Return the [x, y] coordinate for the center point of the cell that contains the specified text.  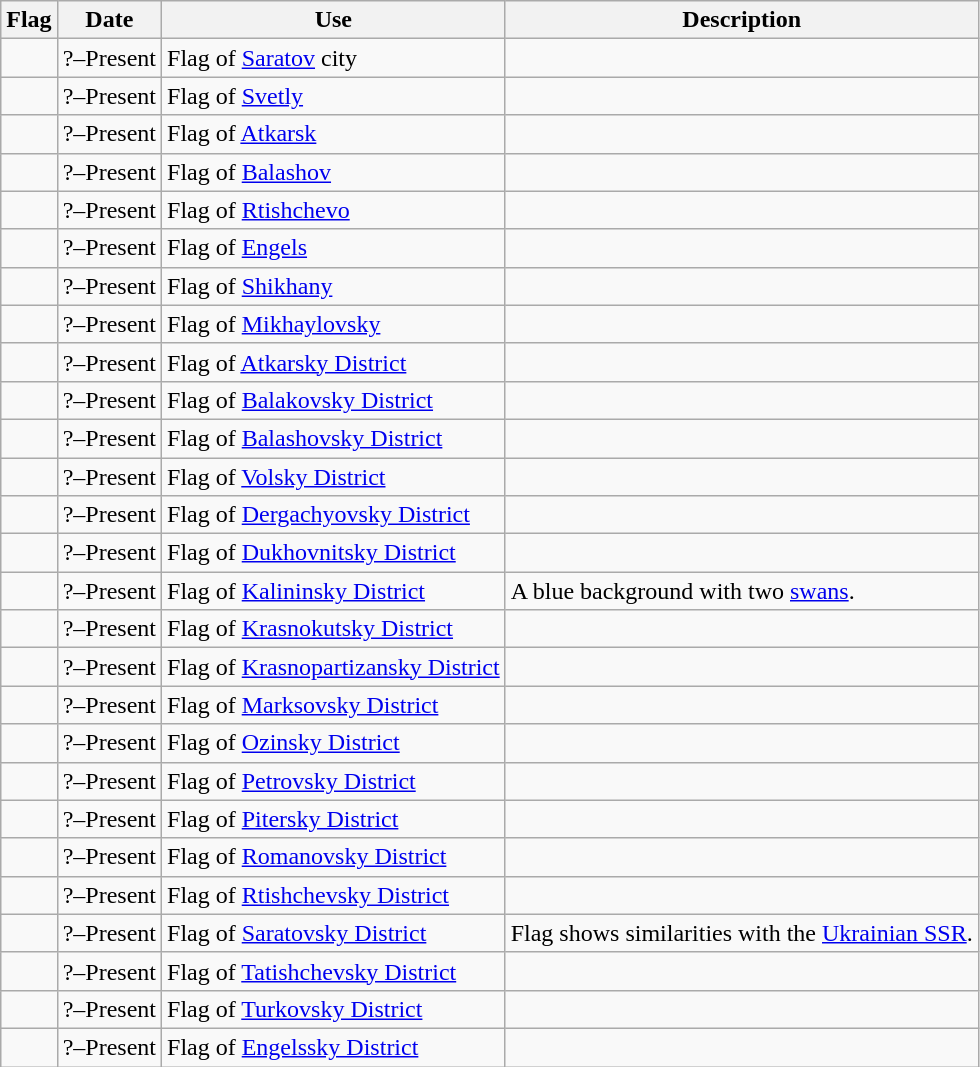
Date [109, 20]
Flag of Saratov city [334, 58]
Flag of Engelssky District [334, 1047]
Flag of Balashovsky District [334, 438]
Flag of Saratovsky District [334, 933]
Flag of Ozinsky District [334, 743]
Flag of Turkovsky District [334, 1009]
Flag of Balakovsky District [334, 400]
Flag of Balashov [334, 172]
Flag of Dukhovnitsky District [334, 553]
Flag of Krasnokutsky District [334, 629]
A blue background with two swans. [742, 591]
Flag of Mikhaylovsky [334, 324]
Flag shows similarities with the Ukrainian SSR. [742, 933]
Flag of Svetly [334, 96]
Flag of Krasnopartizansky District [334, 667]
Flag [29, 20]
Flag of Volsky District [334, 477]
Flag of Pitersky District [334, 819]
Flag of Petrovsky District [334, 781]
Description [742, 20]
Flag of Engels [334, 248]
Flag of Shikhany [334, 286]
Flag of Tatishchevsky District [334, 971]
Flag of Rtishchevsky District [334, 895]
Use [334, 20]
Flag of Atkarsk [334, 134]
Flag of Romanovsky District [334, 857]
Flag of Dergachyovsky District [334, 515]
Flag of Marksovsky District [334, 705]
Flag of Atkarsky District [334, 362]
Flag of Kalininsky District [334, 591]
Flag of Rtishchevo [334, 210]
